Determine the (X, Y) coordinate at the center of the cell enclosing the given text.  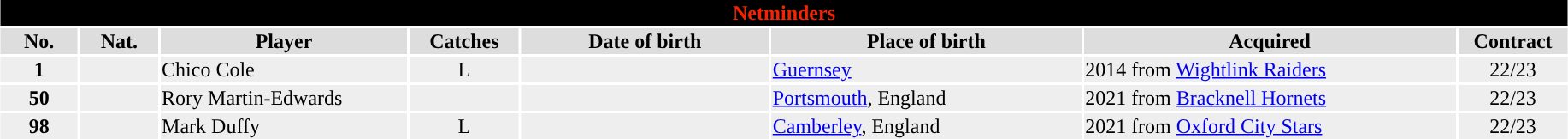
Place of birth (926, 41)
Camberley, England (926, 126)
No. (39, 41)
Nat. (120, 41)
Contract (1513, 41)
Rory Martin-Edwards (284, 98)
Mark Duffy (284, 126)
1 (39, 69)
Guernsey (926, 69)
Portsmouth, England (926, 98)
Date of birth (645, 41)
2021 from Bracknell Hornets (1270, 98)
50 (39, 98)
Catches (463, 41)
Player (284, 41)
2014 from Wightlink Raiders (1270, 69)
2021 from Oxford City Stars (1270, 126)
Chico Cole (284, 69)
Acquired (1270, 41)
Netminders (783, 13)
98 (39, 126)
